Determine the [x, y] coordinate at the center of the cell enclosing the given text.  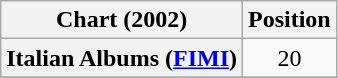
Italian Albums (FIMI) [122, 58]
Position [290, 20]
Chart (2002) [122, 20]
20 [290, 58]
